Return the [X, Y] coordinate for the center point of the cell that contains the specified text.  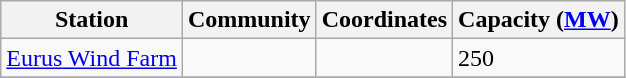
250 [539, 58]
Capacity (MW) [539, 20]
Coordinates [384, 20]
Station [92, 20]
Eurus Wind Farm [92, 58]
Community [249, 20]
